Extract the (X, Y) coordinate from the center of the cell holding the provided text.  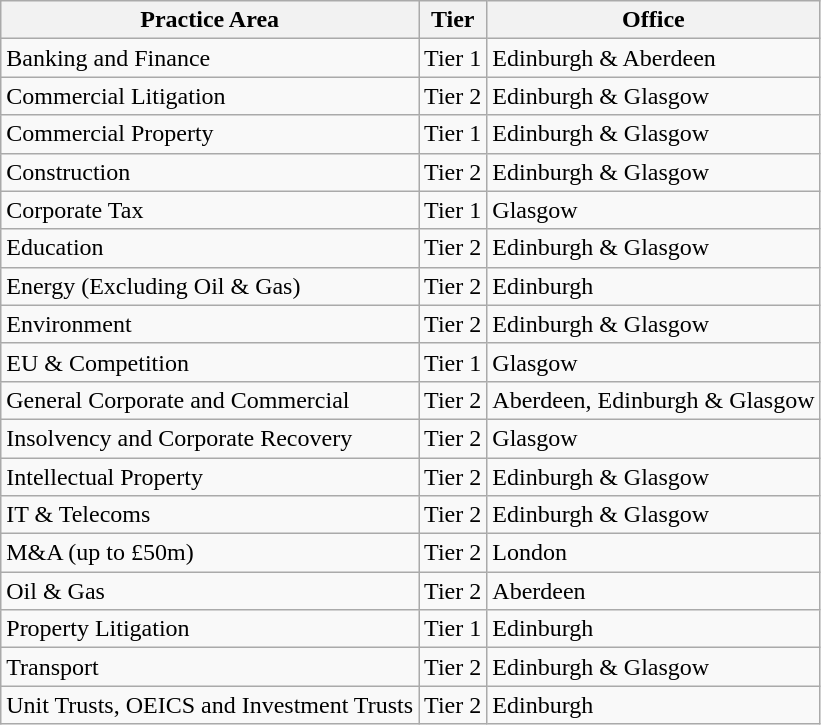
Aberdeen (654, 591)
IT & Telecoms (210, 515)
Commercial Litigation (210, 96)
Unit Trusts, OEICS and Investment Trusts (210, 705)
General Corporate and Commercial (210, 400)
Construction (210, 172)
Transport (210, 667)
Edinburgh & Aberdeen (654, 58)
Education (210, 248)
Insolvency and Corporate Recovery (210, 438)
Office (654, 20)
Aberdeen, Edinburgh & Glasgow (654, 400)
Practice Area (210, 20)
Commercial Property (210, 134)
Environment (210, 324)
Banking and Finance (210, 58)
Energy (Excluding Oil & Gas) (210, 286)
Tier (453, 20)
London (654, 553)
Oil & Gas (210, 591)
EU & Competition (210, 362)
M&A (up to £50m) (210, 553)
Corporate Tax (210, 210)
Property Litigation (210, 629)
Intellectual Property (210, 477)
